Scan for the cell matching the given text and deliver its [X, Y] coordinate at center. 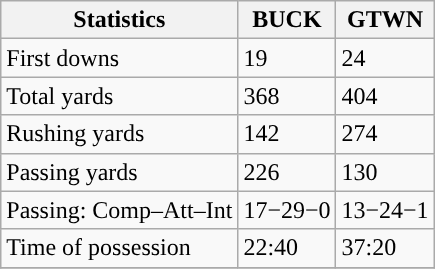
BUCK [287, 20]
Total yards [120, 96]
Rushing yards [120, 134]
GTWN [385, 20]
22:40 [287, 248]
First downs [120, 58]
Passing yards [120, 172]
24 [385, 58]
13−24−1 [385, 210]
19 [287, 58]
368 [287, 96]
17−29−0 [287, 210]
274 [385, 134]
Statistics [120, 20]
Passing: Comp–Att–Int [120, 210]
404 [385, 96]
142 [287, 134]
37:20 [385, 248]
Time of possession [120, 248]
226 [287, 172]
130 [385, 172]
